Return the (X, Y) coordinate for the center point of the cell that contains the specified text.  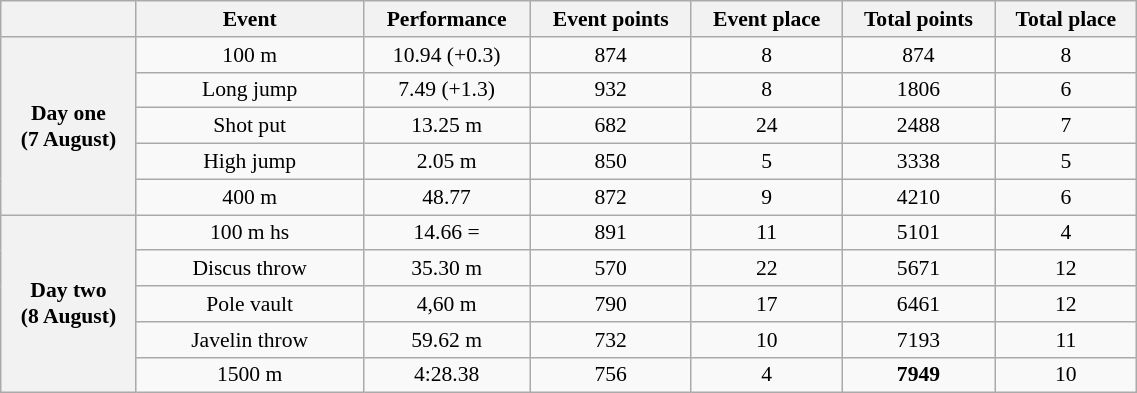
Pole vault (250, 304)
4,60 m (446, 304)
6461 (918, 304)
4210 (918, 197)
932 (610, 90)
Discus throw (250, 269)
Event (250, 19)
Event points (610, 19)
14.66 = (446, 233)
24 (766, 126)
48.77 (446, 197)
850 (610, 162)
732 (610, 340)
1500 m (250, 375)
3338 (918, 162)
891 (610, 233)
872 (610, 197)
756 (610, 375)
High jump (250, 162)
Javelin throw (250, 340)
570 (610, 269)
400 m (250, 197)
7949 (918, 375)
5101 (918, 233)
Total points (918, 19)
Day one(7 August) (68, 126)
2.05 m (446, 162)
2488 (918, 126)
1806 (918, 90)
13.25 m (446, 126)
Day two(8 August) (68, 304)
Event place (766, 19)
4:28.38 (446, 375)
22 (766, 269)
Shot put (250, 126)
Total place (1066, 19)
59.62 m (446, 340)
7.49 (+1.3) (446, 90)
7193 (918, 340)
35.30 m (446, 269)
100 m (250, 55)
7 (1066, 126)
790 (610, 304)
10.94 (+0.3) (446, 55)
100 m hs (250, 233)
5671 (918, 269)
9 (766, 197)
682 (610, 126)
17 (766, 304)
Performance (446, 19)
Long jump (250, 90)
